Return the [X, Y] coordinate for the center point of the cell that contains the specified text.  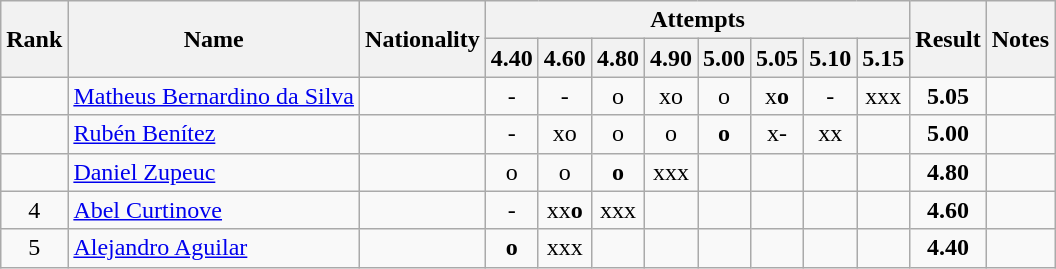
Daniel Zupeuc [214, 172]
Result [948, 39]
4.90 [670, 58]
5.15 [884, 58]
Notes [1020, 39]
Matheus Bernardino da Silva [214, 96]
5.10 [830, 58]
xxo [564, 210]
Alejandro Aguilar [214, 248]
Name [214, 39]
x- [778, 134]
4 [34, 210]
Abel Curtinove [214, 210]
Nationality [423, 39]
Rubén Benítez [214, 134]
Rank [34, 39]
Attempts [697, 20]
xx [830, 134]
5 [34, 248]
